Determine the [X, Y] coordinate at the center of the cell enclosing the given text.  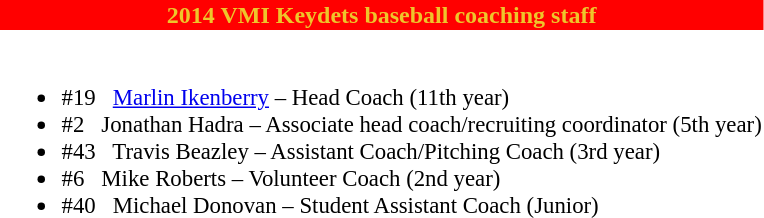
2014 VMI Keydets baseball coaching staff [382, 15]
